Return the [X, Y] coordinate for the center point of the cell that contains the specified text.  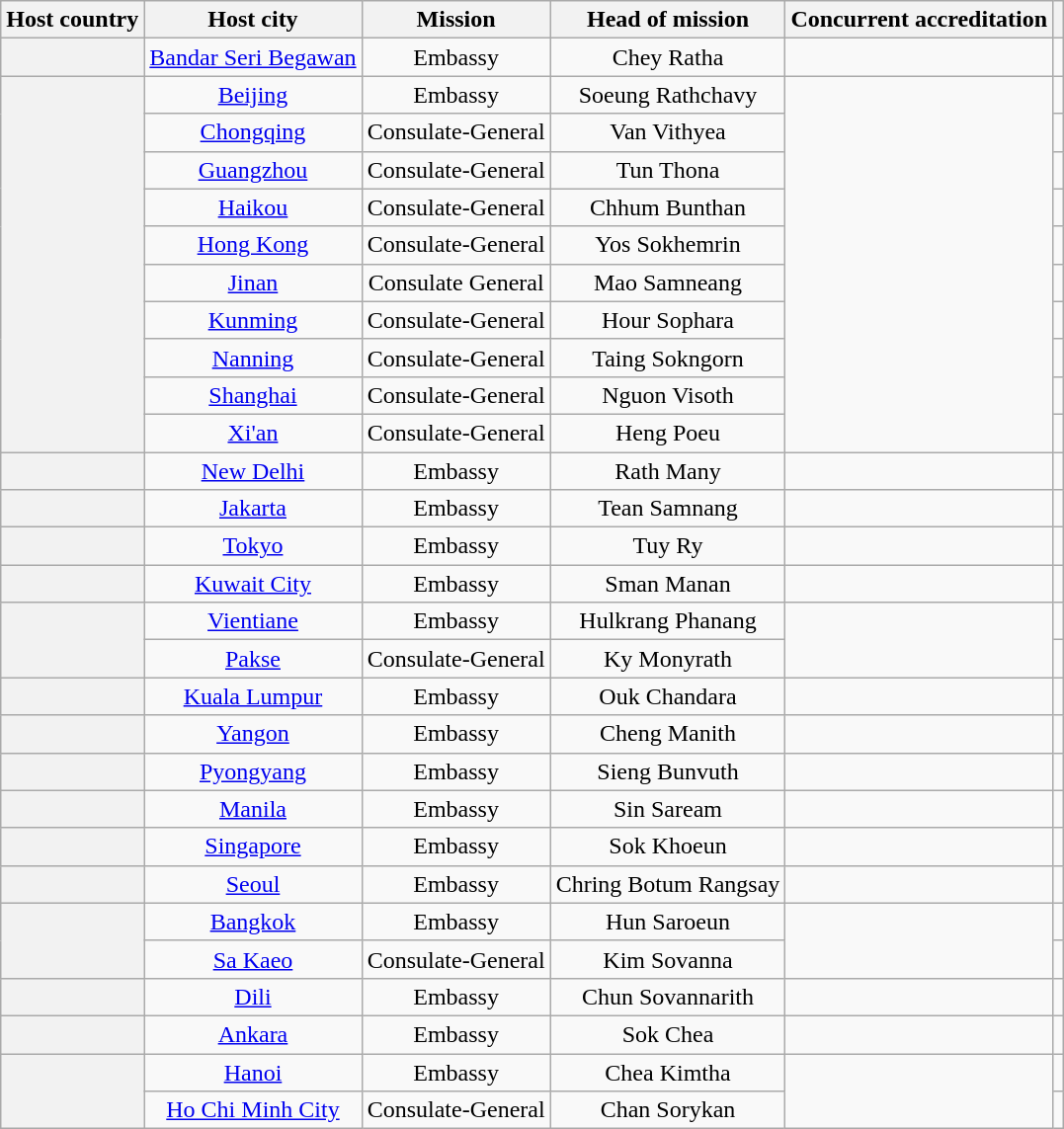
Yangon [253, 734]
Cheng Manith [668, 734]
Host country [73, 20]
Tean Samnang [668, 509]
Singapore [253, 847]
Guangzhou [253, 170]
Chan Sorykan [668, 1110]
Chring Botum Rangsay [668, 884]
Tun Thona [668, 170]
Chun Sovannarith [668, 997]
Concurrent accreditation [919, 20]
Chhum Bunthan [668, 207]
Head of mission [668, 20]
Kuala Lumpur [253, 696]
Hanoi [253, 1072]
Sa Kaeo [253, 959]
New Delhi [253, 471]
Nanning [253, 358]
Kunming [253, 320]
Jinan [253, 282]
Van Vithyea [668, 132]
Tuy Ry [668, 546]
Dili [253, 997]
Taing Sokngorn [668, 358]
Vientiane [253, 621]
Chey Ratha [668, 57]
Hulkrang Phanang [668, 621]
Hour Sophara [668, 320]
Consulate General [456, 282]
Mission [456, 20]
Nguon Visoth [668, 395]
Ankara [253, 1034]
Tokyo [253, 546]
Ouk Chandara [668, 696]
Heng Poeu [668, 433]
Bandar Seri Begawan [253, 57]
Beijing [253, 95]
Xi'an [253, 433]
Chongqing [253, 132]
Seoul [253, 884]
Bangkok [253, 922]
Soeung Rathchavy [668, 95]
Yos Sokhemrin [668, 245]
Manila [253, 809]
Mao Samneang [668, 282]
Ky Monyrath [668, 659]
Sman Manan [668, 584]
Haikou [253, 207]
Sok Khoeun [668, 847]
Kuwait City [253, 584]
Sieng Bunvuth [668, 771]
Pyongyang [253, 771]
Rath Many [668, 471]
Hun Saroeun [668, 922]
Sin Saream [668, 809]
Pakse [253, 659]
Ho Chi Minh City [253, 1110]
Kim Sovanna [668, 959]
Hong Kong [253, 245]
Chea Kimtha [668, 1072]
Shanghai [253, 395]
Sok Chea [668, 1034]
Jakarta [253, 509]
Host city [253, 20]
